Capture the cell that displays the provided text and extract its (x, y) central coordinate. 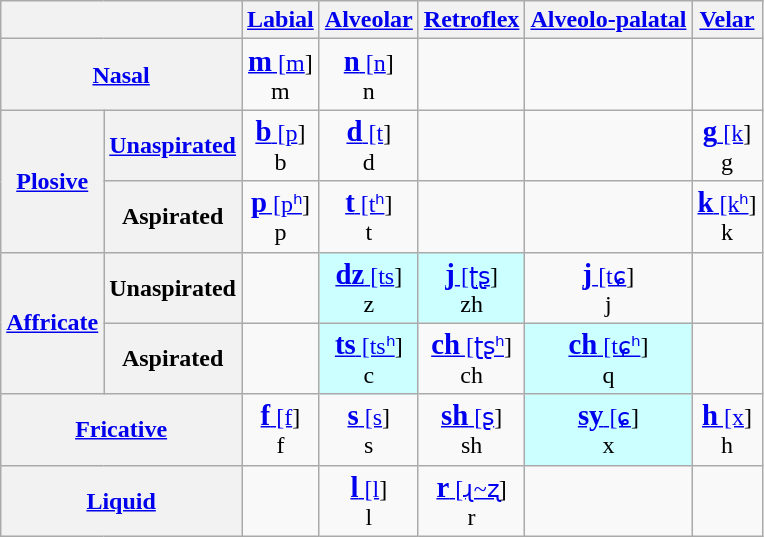
Fricative (122, 430)
Velar (727, 20)
m [m] m (281, 74)
f [f] f (281, 430)
Alveolar (368, 20)
sh [ʂ] sh (472, 430)
d [t] d (368, 146)
Nasal (122, 74)
n [n] n (368, 74)
Retroflex (472, 20)
b [p] b (281, 146)
g [k] g (727, 146)
dz [ts] z (368, 288)
ch [tɕʰ] q (608, 358)
Plosive (52, 181)
r [ɻ~ʐ] r (472, 500)
ch [ʈʂʰ] ch (472, 358)
k [kʰ] k (727, 216)
Affricate (52, 323)
ts [tsʰ] c (368, 358)
j [ʈʂ] zh (472, 288)
p [pʰ] p (281, 216)
Liquid (122, 500)
s [s] s (368, 430)
sy [ɕ] x (608, 430)
t [tʰ] t (368, 216)
l [l] l (368, 500)
Alveolo-palatal (608, 20)
Labial (281, 20)
j [tɕ] j (608, 288)
h [x] h (727, 430)
